Output the (X, Y) coordinate of the center of the cell containing the given text.  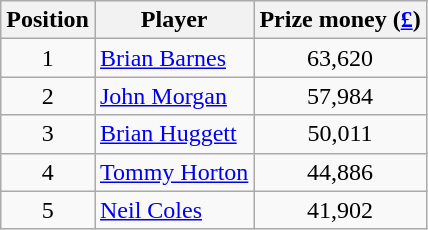
Neil Coles (174, 210)
1 (48, 58)
Tommy Horton (174, 172)
44,886 (340, 172)
4 (48, 172)
Brian Huggett (174, 134)
Brian Barnes (174, 58)
5 (48, 210)
2 (48, 96)
57,984 (340, 96)
3 (48, 134)
63,620 (340, 58)
50,011 (340, 134)
41,902 (340, 210)
Position (48, 20)
Prize money (£) (340, 20)
John Morgan (174, 96)
Player (174, 20)
